Scan for the cell matching the given text and deliver its (X, Y) coordinate at center. 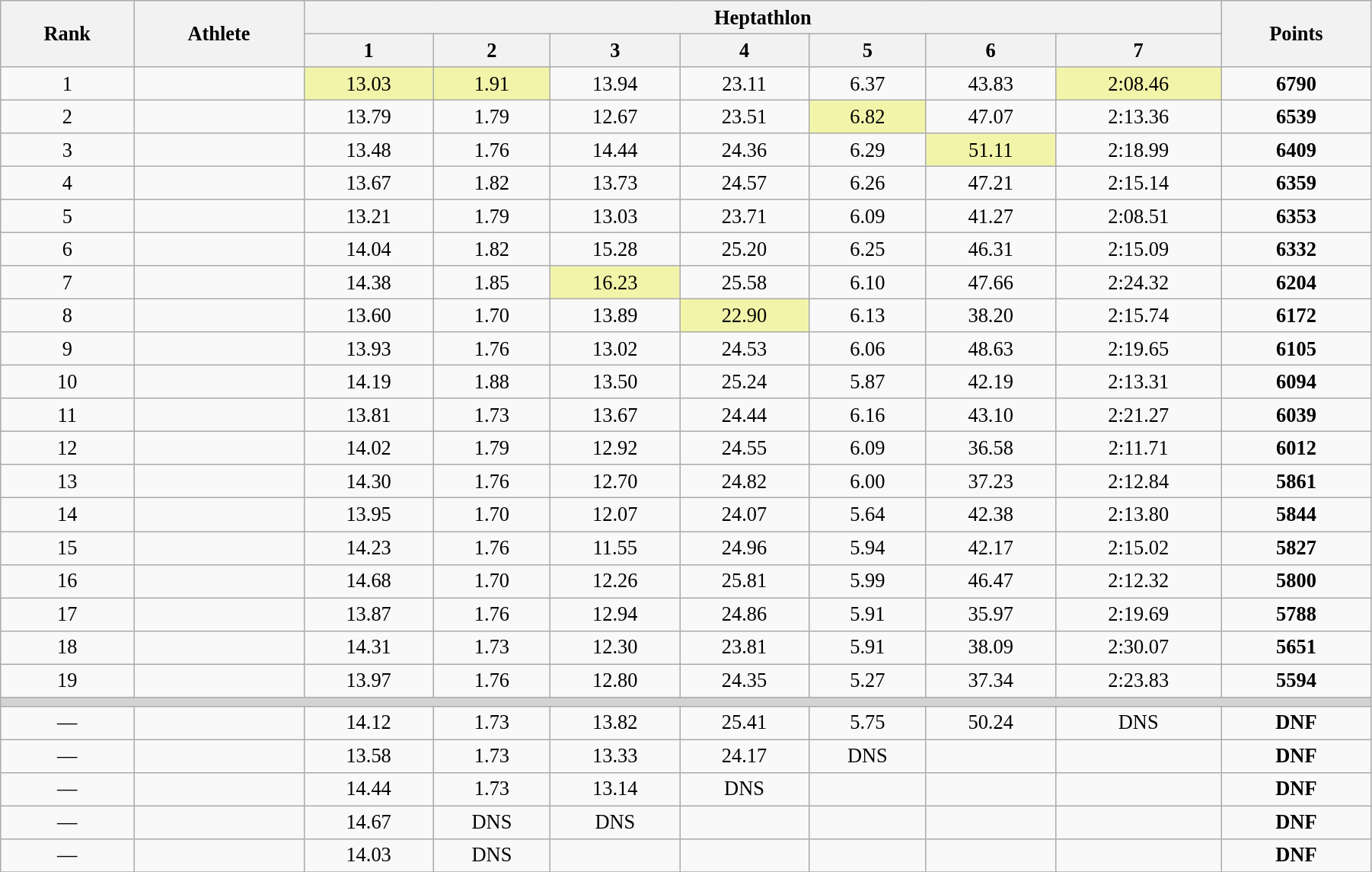
24.44 (745, 415)
2:08.51 (1138, 216)
14.03 (369, 855)
6.29 (867, 150)
6172 (1296, 315)
13.21 (369, 216)
1.88 (492, 382)
13.48 (369, 150)
12.92 (615, 448)
14.02 (369, 448)
6204 (1296, 283)
Heptathlon (763, 17)
18 (67, 647)
13.87 (369, 614)
2:18.99 (1138, 150)
2:21.27 (1138, 415)
47.21 (991, 183)
5844 (1296, 515)
38.09 (991, 647)
14.12 (369, 723)
6039 (1296, 415)
Rank (67, 34)
24.55 (745, 448)
14.30 (369, 481)
24.36 (745, 150)
24.53 (745, 349)
5827 (1296, 548)
2:19.69 (1138, 614)
13.93 (369, 349)
12 (67, 448)
13.97 (369, 680)
13.95 (369, 515)
14.31 (369, 647)
2:13.36 (1138, 117)
25.20 (745, 249)
2:11.71 (1138, 448)
2:24.32 (1138, 283)
42.38 (991, 515)
5.94 (867, 548)
12.70 (615, 481)
5788 (1296, 614)
46.31 (991, 249)
25.41 (745, 723)
6.82 (867, 117)
5.99 (867, 581)
48.63 (991, 349)
6.26 (867, 183)
5800 (1296, 581)
5861 (1296, 481)
2:13.80 (1138, 515)
23.71 (745, 216)
Athlete (219, 34)
6105 (1296, 349)
5594 (1296, 680)
24.96 (745, 548)
11 (67, 415)
42.19 (991, 382)
2:15.02 (1138, 548)
37.23 (991, 481)
12.30 (615, 647)
5.87 (867, 382)
2:19.65 (1138, 349)
41.27 (991, 216)
2:08.46 (1138, 83)
6539 (1296, 117)
51.11 (991, 150)
6.10 (867, 283)
6.37 (867, 83)
38.20 (991, 315)
23.11 (745, 83)
6094 (1296, 382)
13.73 (615, 183)
Points (1296, 34)
13.50 (615, 382)
24.35 (745, 680)
6.00 (867, 481)
12.67 (615, 117)
17 (67, 614)
42.17 (991, 548)
24.07 (745, 515)
23.81 (745, 647)
1.91 (492, 83)
2:12.32 (1138, 581)
5.64 (867, 515)
9 (67, 349)
47.07 (991, 117)
6.16 (867, 415)
24.17 (745, 755)
35.97 (991, 614)
16.23 (615, 283)
25.24 (745, 382)
2:15.09 (1138, 249)
15.28 (615, 249)
36.58 (991, 448)
19 (67, 680)
13.82 (615, 723)
24.57 (745, 183)
8 (67, 315)
13.60 (369, 315)
10 (67, 382)
13.02 (615, 349)
6353 (1296, 216)
6790 (1296, 83)
1.85 (492, 283)
24.86 (745, 614)
25.58 (745, 283)
13.33 (615, 755)
6012 (1296, 448)
14.19 (369, 382)
12.26 (615, 581)
47.66 (991, 283)
6.25 (867, 249)
13.58 (369, 755)
12.07 (615, 515)
12.94 (615, 614)
6.06 (867, 349)
13.79 (369, 117)
14.67 (369, 822)
37.34 (991, 680)
46.47 (991, 581)
43.10 (991, 415)
2:15.14 (1138, 183)
5651 (1296, 647)
13.14 (615, 789)
14.04 (369, 249)
12.80 (615, 680)
6.13 (867, 315)
2:23.83 (1138, 680)
11.55 (615, 548)
6359 (1296, 183)
6332 (1296, 249)
13 (67, 481)
2:15.74 (1138, 315)
24.82 (745, 481)
13.94 (615, 83)
13.89 (615, 315)
50.24 (991, 723)
6409 (1296, 150)
25.81 (745, 581)
22.90 (745, 315)
13.81 (369, 415)
5.75 (867, 723)
2:13.31 (1138, 382)
23.51 (745, 117)
14.23 (369, 548)
5.27 (867, 680)
15 (67, 548)
2:12.84 (1138, 481)
14.68 (369, 581)
14.38 (369, 283)
14 (67, 515)
2:30.07 (1138, 647)
43.83 (991, 83)
16 (67, 581)
